Identify which cell holds the provided text, then report its (X, Y) central coordinate. 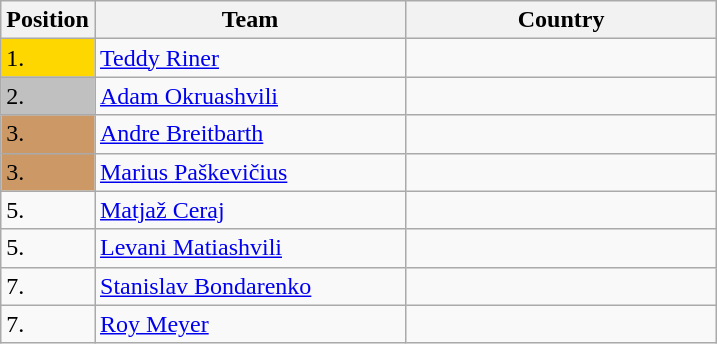
2. (48, 96)
Teddy Riner (250, 58)
Marius Paškevičius (250, 172)
Position (48, 20)
Stanislav Bondarenko (250, 286)
Roy Meyer (250, 324)
Country (562, 20)
Andre Breitbarth (250, 134)
Team (250, 20)
Adam Okruashvili (250, 96)
Matjaž Ceraj (250, 210)
1. (48, 58)
Levani Matiashvili (250, 248)
